Detect which cell encompasses the target text, then output its [x, y] center coordinate. 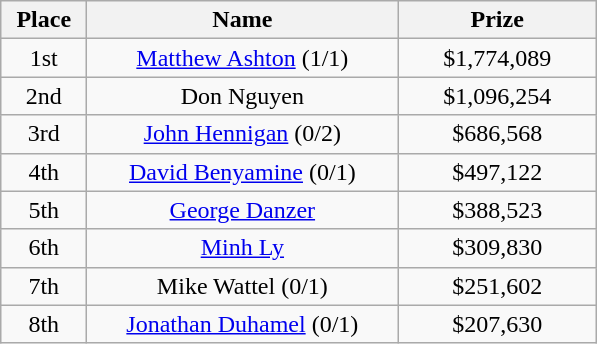
7th [44, 286]
6th [44, 248]
Minh Ly [242, 248]
$686,568 [498, 134]
Name [242, 20]
$207,630 [498, 324]
3rd [44, 134]
David Benyamine (0/1) [242, 172]
$1,096,254 [498, 96]
John Hennigan (0/2) [242, 134]
1st [44, 58]
$309,830 [498, 248]
4th [44, 172]
Jonathan Duhamel (0/1) [242, 324]
Place [44, 20]
Don Nguyen [242, 96]
2nd [44, 96]
Matthew Ashton (1/1) [242, 58]
Mike Wattel (0/1) [242, 286]
$388,523 [498, 210]
$497,122 [498, 172]
$1,774,089 [498, 58]
$251,602 [498, 286]
George Danzer [242, 210]
5th [44, 210]
8th [44, 324]
Prize [498, 20]
